For the text-containing cell, return its midpoint in (x, y) coordinate format. 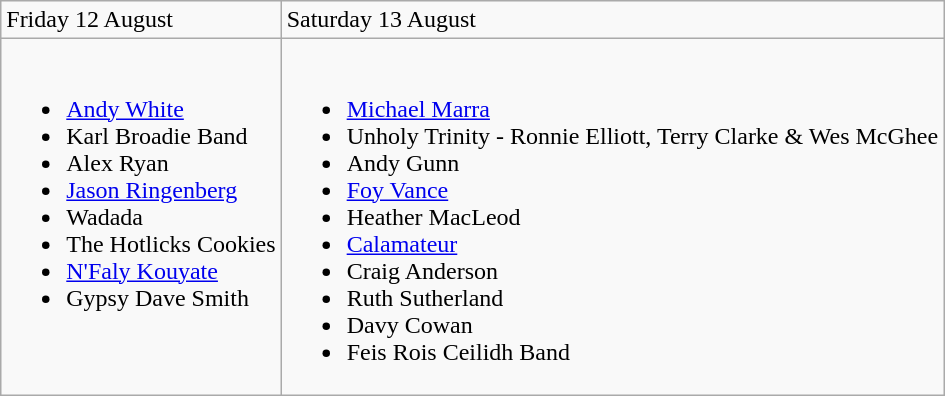
Saturday 13 August (612, 20)
Friday 12 August (141, 20)
Andy WhiteKarl Broadie BandAlex RyanJason RingenbergWadadaThe Hotlicks CookiesN'Faly KouyateGypsy Dave Smith (141, 217)
